Determine the [x, y] coordinate at the center of the cell enclosing the given text.  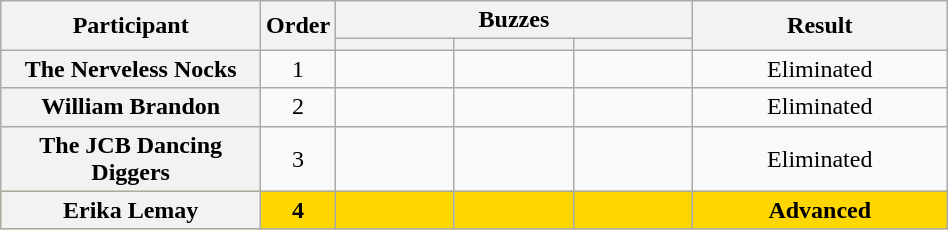
2 [298, 107]
Buzzes [514, 20]
Erika Lemay [131, 210]
4 [298, 210]
3 [298, 158]
William Brandon [131, 107]
Participant [131, 26]
1 [298, 69]
Order [298, 26]
The Nerveless Nocks [131, 69]
The JCB Dancing Diggers [131, 158]
Advanced [820, 210]
Result [820, 26]
